Output the [x, y] coordinate of the center of the cell containing the given text.  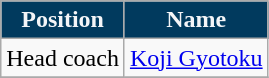
Koji Gyotoku [196, 58]
Position [63, 20]
Head coach [63, 58]
Name [196, 20]
